Pinpoint the cell where the given text exists, returning its [x, y] midpoint coordinate. 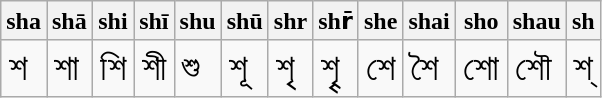
sha [24, 21]
shi [112, 21]
শা [69, 68]
shū [244, 21]
shai [429, 21]
shu [198, 21]
শো [481, 68]
shau [536, 21]
শ [24, 68]
শি [112, 68]
sh [583, 21]
শূ [244, 68]
শৌ [536, 68]
শৈ [429, 68]
shr [290, 21]
she [380, 21]
শে [380, 68]
শ্ [583, 68]
শৄ [336, 68]
shr̄ [336, 21]
shā [69, 21]
sho [481, 21]
শী [154, 68]
shī [154, 21]
শৃ [290, 68]
শু [198, 68]
